Capture the cell that displays the provided text and extract its (X, Y) central coordinate. 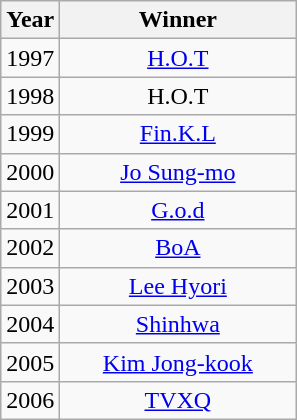
Lee Hyori (178, 286)
2004 (30, 324)
2005 (30, 362)
Winner (178, 20)
Year (30, 20)
2000 (30, 172)
2006 (30, 400)
G.o.d (178, 210)
Kim Jong-kook (178, 362)
1997 (30, 58)
2001 (30, 210)
Fin.K.L (178, 134)
Shinhwa (178, 324)
TVXQ (178, 400)
Jo Sung-mo (178, 172)
BoA (178, 248)
2002 (30, 248)
1998 (30, 96)
2003 (30, 286)
1999 (30, 134)
